Return (x, y) of the center of cell containing provided text 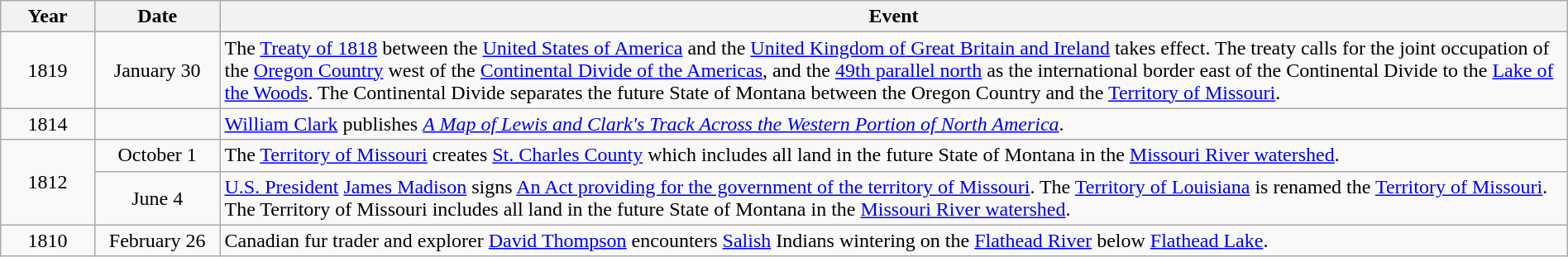
January 30 (157, 70)
February 26 (157, 240)
1814 (48, 124)
1819 (48, 70)
1812 (48, 182)
Date (157, 17)
Year (48, 17)
Event (893, 17)
The Territory of Missouri creates St. Charles County which includes all land in the future State of Montana in the Missouri River watershed. (893, 155)
Canadian fur trader and explorer David Thompson encounters Salish Indians wintering on the Flathead River below Flathead Lake. (893, 240)
October 1 (157, 155)
William Clark publishes A Map of Lewis and Clark's Track Across the Western Portion of North America. (893, 124)
June 4 (157, 198)
1810 (48, 240)
